Output the (X, Y) coordinate of the center of the cell containing the given text.  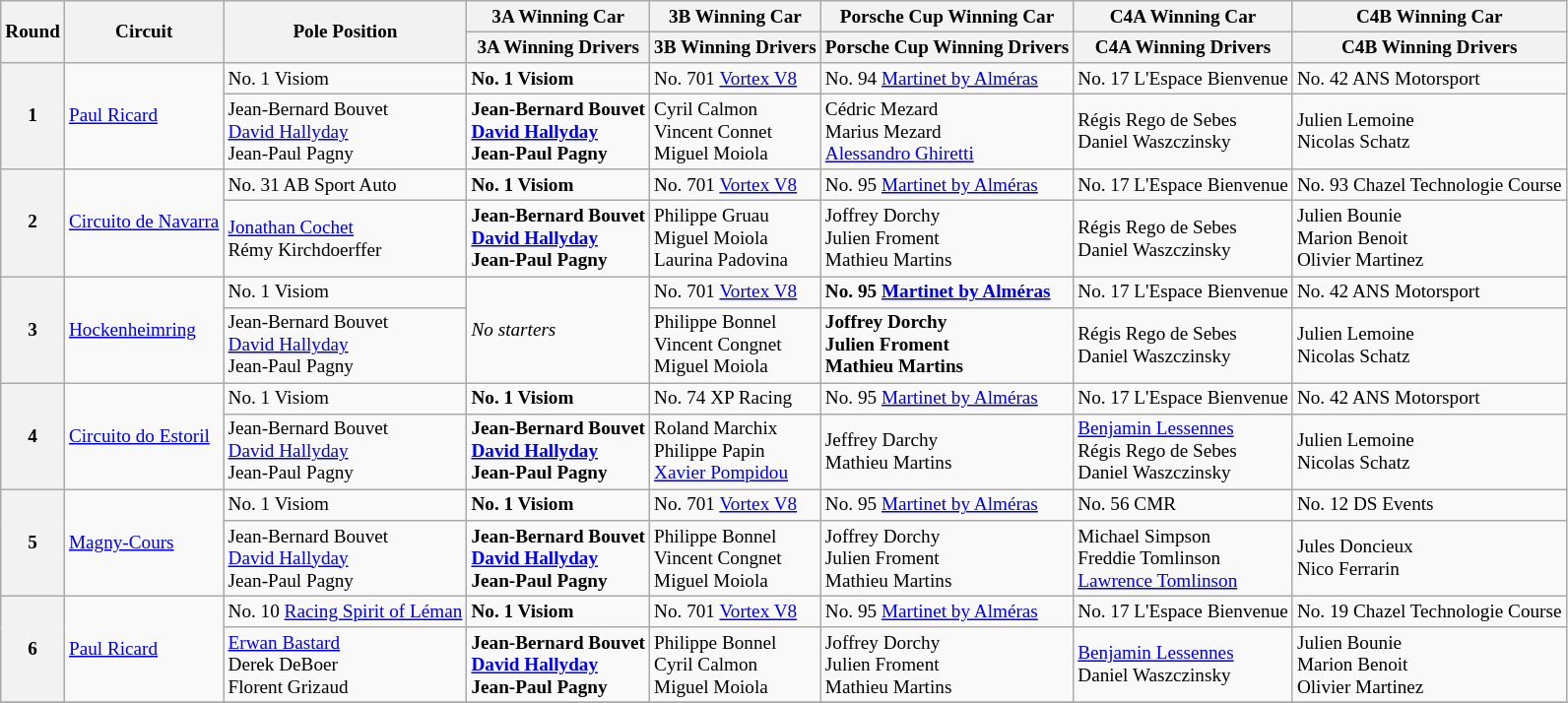
Cédric Mezard Marius Mezard Alessandro Ghiretti (947, 132)
3A Winning Drivers (558, 47)
No. 94 Martinet by Alméras (947, 79)
Jonathan Cochet Rémy Kirchdoerffer (345, 238)
No. 12 DS Events (1429, 505)
No starters (558, 329)
No. 19 Chazel Technologie Course (1429, 611)
Philippe Gruau Miguel Moiola Laurina Padovina (736, 238)
Circuito de Navarra (144, 223)
Jules Doncieux Nico Ferrarin (1429, 559)
C4B Winning Drivers (1429, 47)
Round (33, 32)
Circuito do Estoril (144, 436)
No. 10 Racing Spirit of Léman (345, 611)
3A Winning Car (558, 17)
Porsche Cup Winning Drivers (947, 47)
No. 74 XP Racing (736, 399)
Circuit (144, 32)
Benjamin Lessennes Régis Rego de Sebes Daniel Waszczinsky (1184, 451)
C4A Winning Car (1184, 17)
2 (33, 223)
5 (33, 543)
C4B Winning Car (1429, 17)
Benjamin Lessennes Daniel Waszczinsky (1184, 666)
3 (33, 329)
Magny-Cours (144, 543)
Cyril Calmon Vincent Connet Miguel Moiola (736, 132)
3B Winning Drivers (736, 47)
Hockenheimring (144, 329)
Erwan Bastard Derek DeBoer Florent Grizaud (345, 666)
4 (33, 436)
Porsche Cup Winning Car (947, 17)
3B Winning Car (736, 17)
No. 93 Chazel Technologie Course (1429, 185)
Jeffrey Darchy Mathieu Martins (947, 451)
Michael Simpson Freddie Tomlinson Lawrence Tomlinson (1184, 559)
6 (33, 649)
Pole Position (345, 32)
No. 31 AB Sport Auto (345, 185)
Philippe Bonnel Cyril Calmon Miguel Moiola (736, 666)
1 (33, 116)
No. 56 CMR (1184, 505)
Roland Marchix Philippe Papin Xavier Pompidou (736, 451)
C4A Winning Drivers (1184, 47)
